Capture the cell that displays the provided text and extract its [x, y] central coordinate. 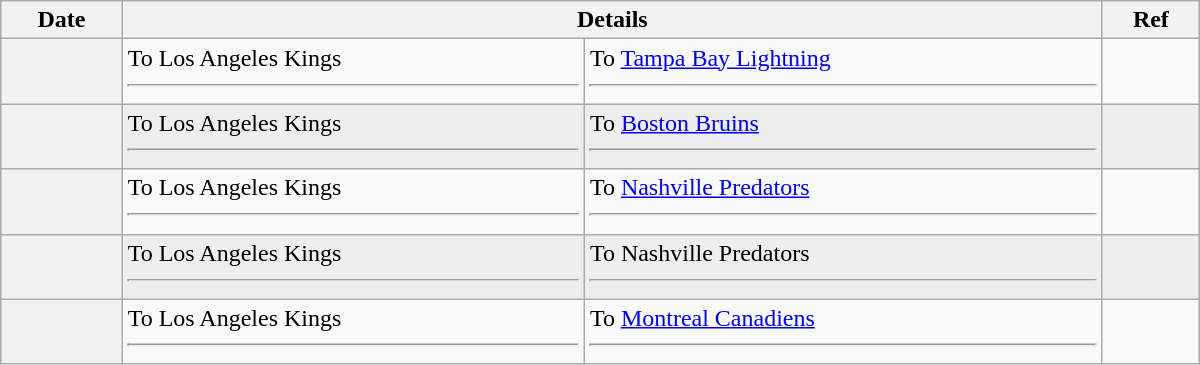
To Tampa Bay Lightning [843, 72]
To Montreal Canadiens [843, 332]
Details [612, 20]
Ref [1150, 20]
To Boston Bruins [843, 136]
Date [62, 20]
